Find where the given text appears and provide that cell's center as [x, y] coordinate. 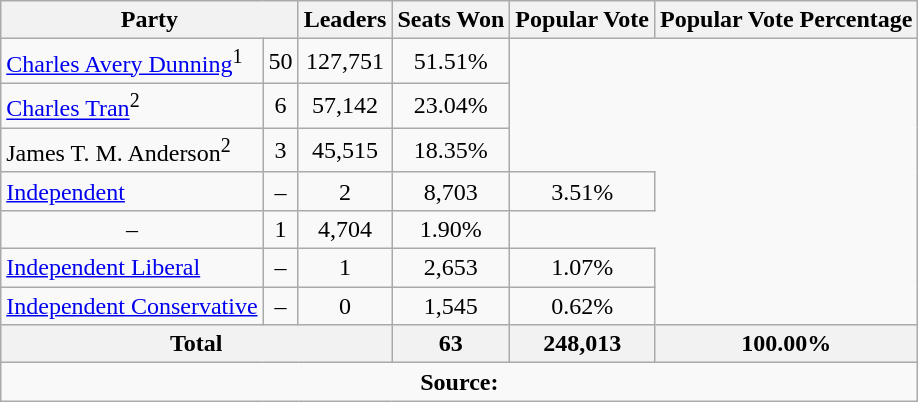
63 [451, 344]
2 [345, 191]
Total [196, 344]
Independent Conservative [132, 306]
Leaders [345, 20]
James T. M. Anderson2 [132, 150]
4,704 [345, 230]
3 [280, 150]
Popular Vote [582, 20]
51.51% [451, 62]
Independent Liberal [132, 268]
45,515 [345, 150]
Charles Tran2 [132, 106]
Party [150, 20]
50 [280, 62]
57,142 [345, 106]
3.51% [582, 191]
248,013 [582, 344]
23.04% [451, 106]
6 [280, 106]
Seats Won [451, 20]
1.07% [582, 268]
8,703 [451, 191]
Charles Avery Dunning1 [132, 62]
Popular Vote Percentage [786, 20]
Independent [132, 191]
127,751 [345, 62]
18.35% [451, 150]
Source: [460, 382]
1.90% [451, 230]
100.00% [786, 344]
0.62% [582, 306]
2,653 [451, 268]
0 [345, 306]
1,545 [451, 306]
